Locate the cell with the specified text and output its (X, Y) center coordinate. 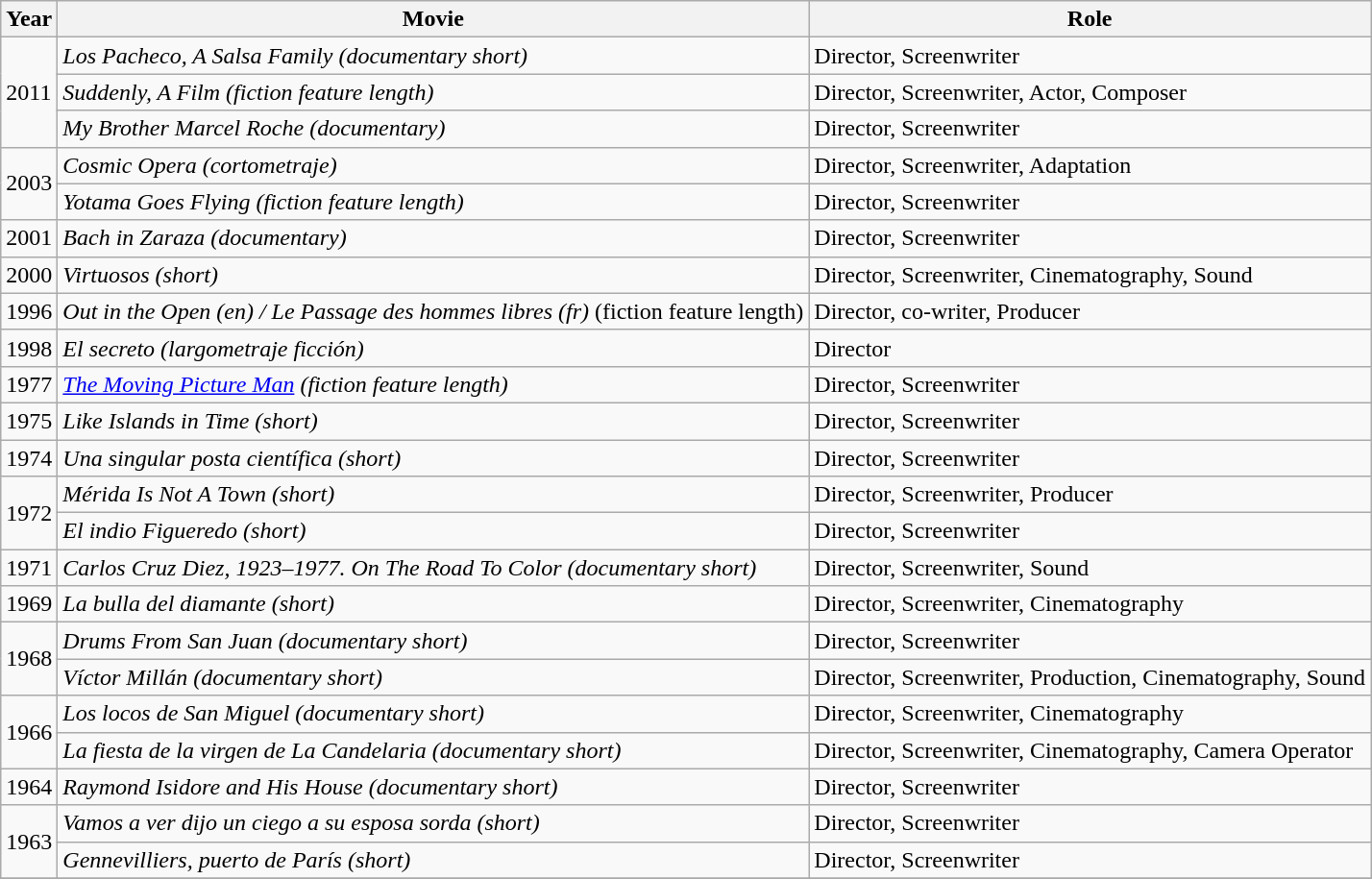
1998 (29, 348)
Carlos Cruz Diez, 1923–1977. On The Road To Color (documentary short) (433, 568)
1975 (29, 421)
Director, Screenwriter, Producer (1090, 495)
Virtuosos (short) (433, 275)
Bach in Zaraza (documentary) (433, 238)
2000 (29, 275)
Director, Screenwriter, Production, Cinematography, Sound (1090, 677)
Like Islands in Time (short) (433, 421)
Movie (433, 19)
1963 (29, 842)
Los locos de San Miguel (documentary short) (433, 714)
El indio Figueredo (short) (433, 531)
1969 (29, 604)
1996 (29, 311)
Year (29, 19)
Víctor Millán (documentary short) (433, 677)
My Brother Marcel Roche (documentary) (433, 129)
2001 (29, 238)
Out in the Open (en) / Le Passage des hommes libres (fr) (fiction feature length) (433, 311)
Director, Screenwriter, Cinematography, Sound (1090, 275)
2011 (29, 92)
Director, Screenwriter, Sound (1090, 568)
Suddenly, A Film (fiction feature length) (433, 92)
Drums From San Juan (documentary short) (433, 641)
2003 (29, 183)
Director, Screenwriter, Adaptation (1090, 165)
1974 (29, 458)
1972 (29, 513)
1977 (29, 384)
Director, Screenwriter, Actor, Composer (1090, 92)
Cosmic Opera (cortometraje) (433, 165)
Gennevilliers, puerto de París (short) (433, 860)
1964 (29, 787)
1968 (29, 659)
Director, co-writer, Producer (1090, 311)
Yotama Goes Flying (fiction feature length) (433, 202)
Director (1090, 348)
Director, Screenwriter, Cinematography, Camera Operator (1090, 750)
Los Pacheco, A Salsa Family (documentary short) (433, 56)
La fiesta de la virgen de La Candelaria (documentary short) (433, 750)
La bulla del diamante (short) (433, 604)
El secreto (largometraje ficción) (433, 348)
Mérida Is Not A Town (short) (433, 495)
Raymond Isidore and His House (documentary short) (433, 787)
1971 (29, 568)
Una singular posta científica (short) (433, 458)
Role (1090, 19)
Vamos a ver dijo un ciego a su esposa sorda (short) (433, 823)
1966 (29, 732)
The Moving Picture Man (fiction feature length) (433, 384)
